Pinpoint the cell where the given text exists, returning its (X, Y) midpoint coordinate. 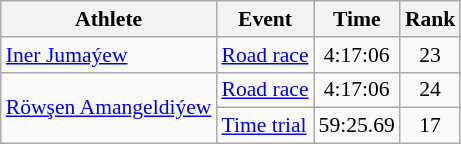
23 (430, 55)
24 (430, 90)
Rank (430, 19)
17 (430, 126)
Time trial (266, 126)
Event (266, 19)
Iner Jumaýew (109, 55)
Röwşen Amangeldiýew (109, 108)
59:25.69 (357, 126)
Athlete (109, 19)
Time (357, 19)
